From the cell containing the given text, extract its center point as (x, y) coordinate. 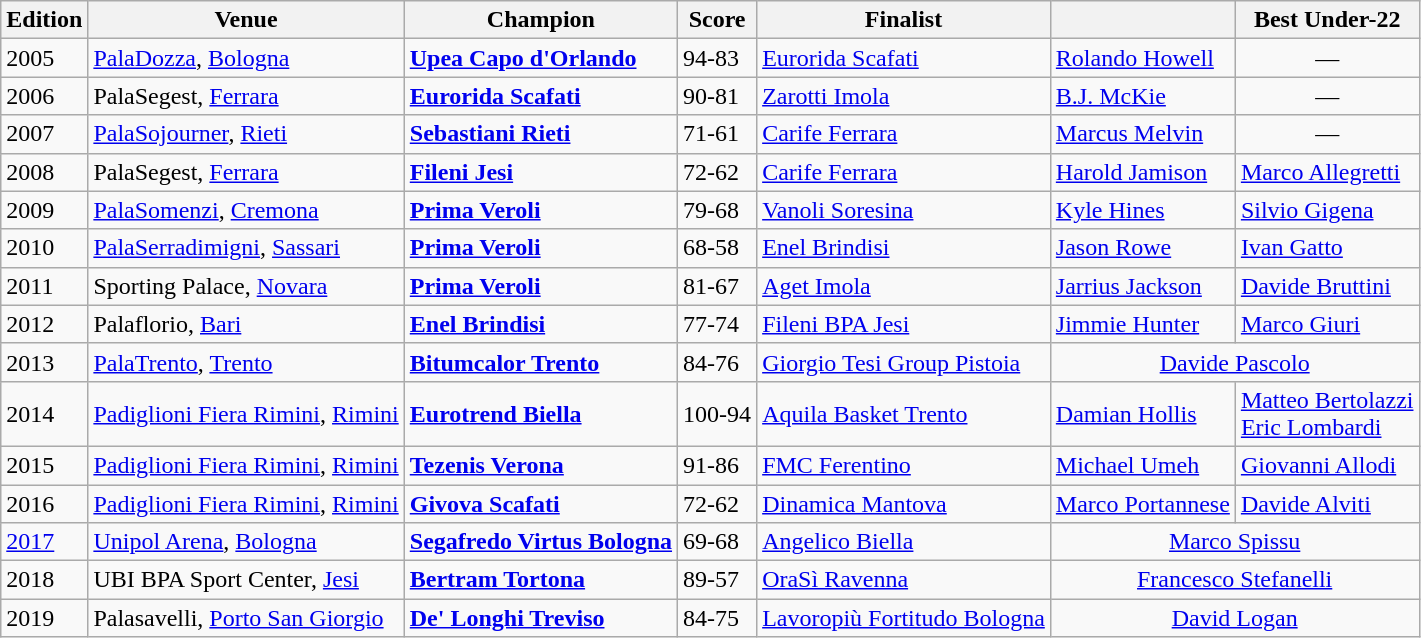
Giovanni Allodi (1327, 465)
De' Longhi Treviso (540, 618)
Sporting Palace, Novara (246, 286)
Davide Alviti (1327, 503)
79-68 (718, 210)
2015 (44, 465)
2019 (44, 618)
89-57 (718, 580)
Aget Imola (904, 286)
PalaTrento, Trento (246, 362)
2012 (44, 324)
2005 (44, 58)
Angelico Biella (904, 542)
Edition (44, 20)
Sebastiani Rieti (540, 134)
OraSì Ravenna (904, 580)
69-68 (718, 542)
UBI BPA Sport Center, Jesi (246, 580)
Harold Jamison (1142, 172)
B.J. McKie (1142, 96)
Matteo Bertolazzi Eric Lombardi (1327, 414)
2017 (44, 542)
81-67 (718, 286)
84-76 (718, 362)
Vanoli Soresina (904, 210)
Jason Rowe (1142, 248)
Bertram Tortona (540, 580)
Givova Scafati (540, 503)
Palasavelli, Porto San Giorgio (246, 618)
Lavoropiù Fortitudo Bologna (904, 618)
Marcus Melvin (1142, 134)
2009 (44, 210)
2018 (44, 580)
Jarrius Jackson (1142, 286)
Marco Portannese (1142, 503)
Francesco Stefanelli (1234, 580)
Eurotrend Biella (540, 414)
PalaSerradimigni, Sassari (246, 248)
Dinamica Mantova (904, 503)
Davide Bruttini (1327, 286)
2010 (44, 248)
PalaDozza, Bologna (246, 58)
Marco Spissu (1234, 542)
Fileni Jesi (540, 172)
Marco Allegretti (1327, 172)
Davide Pascolo (1234, 362)
David Logan (1234, 618)
FMC Ferentino (904, 465)
94-83 (718, 58)
Score (718, 20)
Venue (246, 20)
Silvio Gigena (1327, 210)
2014 (44, 414)
100-94 (718, 414)
Kyle Hines (1142, 210)
Best Under-22 (1327, 20)
91-86 (718, 465)
Jimmie Hunter (1142, 324)
Upea Capo d'Orlando (540, 58)
Finalist (904, 20)
Damian Hollis (1142, 414)
84-75 (718, 618)
2013 (44, 362)
71-61 (718, 134)
2007 (44, 134)
Rolando Howell (1142, 58)
2011 (44, 286)
77-74 (718, 324)
Marco Giuri (1327, 324)
Palaflorio, Bari (246, 324)
90-81 (718, 96)
Ivan Gatto (1327, 248)
2016 (44, 503)
2008 (44, 172)
Zarotti Imola (904, 96)
PalaSojourner, Rieti (246, 134)
Giorgio Tesi Group Pistoia (904, 362)
Fileni BPA Jesi (904, 324)
2006 (44, 96)
Segafredo Virtus Bologna (540, 542)
Aquila Basket Trento (904, 414)
Unipol Arena, Bologna (246, 542)
68-58 (718, 248)
PalaSomenzi, Cremona (246, 210)
Tezenis Verona (540, 465)
Champion (540, 20)
Bitumcalor Trento (540, 362)
Michael Umeh (1142, 465)
